Return the [x, y] coordinate for the center point of the cell that contains the specified text.  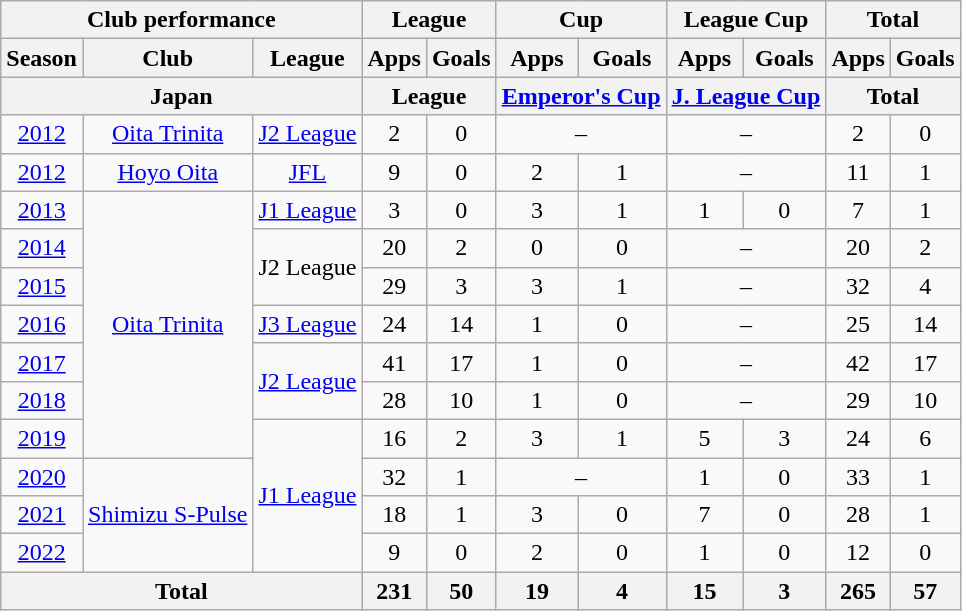
Club [167, 58]
50 [461, 591]
25 [858, 324]
Season [42, 58]
Hoyo Oita [167, 172]
57 [925, 591]
Japan [182, 96]
2016 [42, 324]
2020 [42, 477]
Emperor's Cup [581, 96]
11 [858, 172]
6 [925, 438]
16 [394, 438]
41 [394, 362]
2013 [42, 210]
2019 [42, 438]
Shimizu S-Pulse [167, 515]
Cup [581, 20]
2014 [42, 248]
J3 League [308, 324]
League Cup [746, 20]
18 [394, 515]
Club performance [182, 20]
19 [537, 591]
231 [394, 591]
33 [858, 477]
265 [858, 591]
JFL [308, 172]
J. League Cup [746, 96]
5 [704, 438]
12 [858, 553]
42 [858, 362]
2017 [42, 362]
2021 [42, 515]
2018 [42, 400]
2022 [42, 553]
15 [704, 591]
2015 [42, 286]
